Return [X, Y] of the center of cell containing provided text 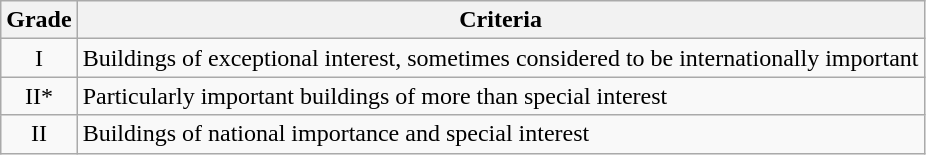
Criteria [500, 20]
Buildings of national importance and special interest [500, 134]
Particularly important buildings of more than special interest [500, 96]
II* [39, 96]
Grade [39, 20]
II [39, 134]
Buildings of exceptional interest, sometimes considered to be internationally important [500, 58]
I [39, 58]
